From the cell containing the given text, extract its center point as (x, y) coordinate. 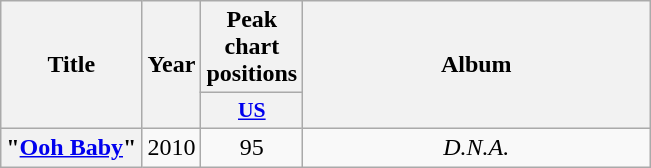
Title (72, 65)
Year (172, 65)
"Ooh Baby" (72, 147)
2010 (172, 147)
95 (252, 147)
Album (476, 65)
D.N.A. (476, 147)
US (252, 111)
Peak chart positions (252, 47)
